Identify which cell holds the provided text, then report its [x, y] central coordinate. 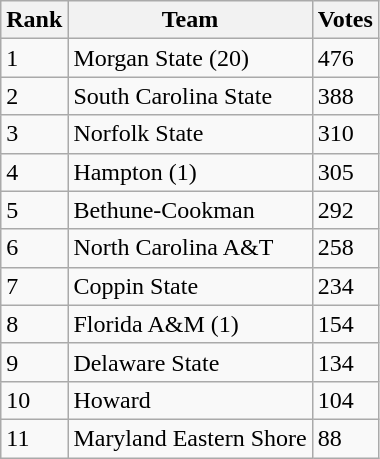
10 [34, 400]
154 [345, 324]
305 [345, 172]
234 [345, 286]
11 [34, 438]
88 [345, 438]
9 [34, 362]
Coppin State [190, 286]
388 [345, 96]
South Carolina State [190, 96]
North Carolina A&T [190, 248]
1 [34, 58]
7 [34, 286]
104 [345, 400]
134 [345, 362]
292 [345, 210]
4 [34, 172]
3 [34, 134]
Hampton (1) [190, 172]
Votes [345, 20]
Howard [190, 400]
Delaware State [190, 362]
8 [34, 324]
476 [345, 58]
Norfolk State [190, 134]
Rank [34, 20]
6 [34, 248]
258 [345, 248]
2 [34, 96]
310 [345, 134]
5 [34, 210]
Bethune-Cookman [190, 210]
Morgan State (20) [190, 58]
Team [190, 20]
Florida A&M (1) [190, 324]
Maryland Eastern Shore [190, 438]
